Search for the cell housing the specified text and yield its [X, Y] center coordinate. 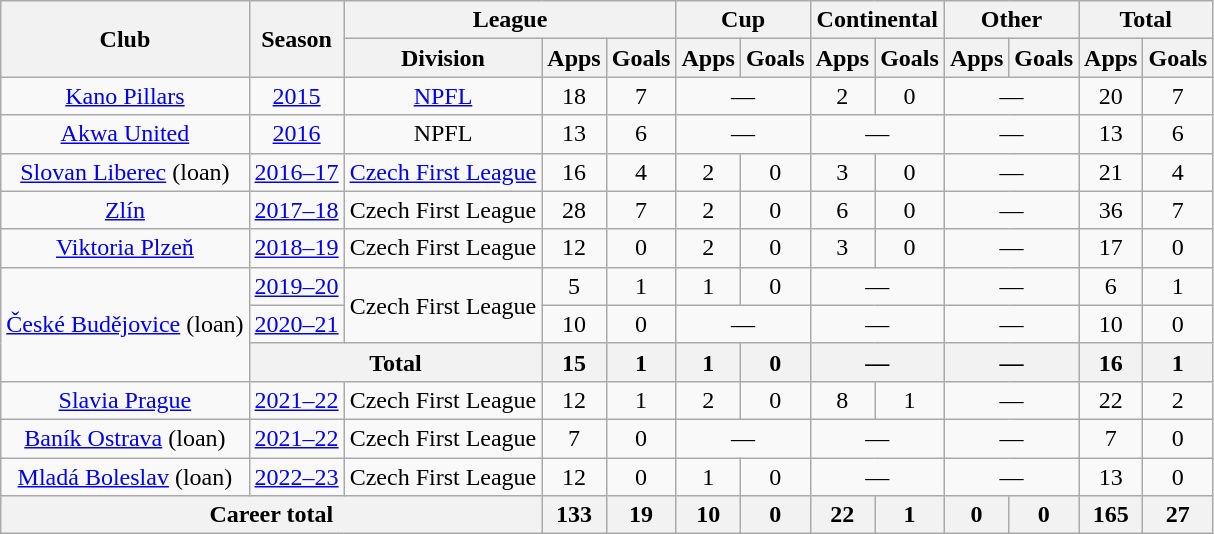
Slovan Liberec (loan) [125, 172]
17 [1111, 248]
2017–18 [296, 210]
Other [1011, 20]
České Budějovice (loan) [125, 324]
2022–23 [296, 477]
Viktoria Plzeň [125, 248]
2016–17 [296, 172]
2018–19 [296, 248]
Cup [743, 20]
Kano Pillars [125, 96]
Season [296, 39]
Club [125, 39]
15 [574, 362]
Continental [877, 20]
Slavia Prague [125, 400]
2015 [296, 96]
27 [1178, 515]
133 [574, 515]
Career total [272, 515]
18 [574, 96]
2020–21 [296, 324]
Akwa United [125, 134]
21 [1111, 172]
19 [641, 515]
5 [574, 286]
Zlín [125, 210]
Division [443, 58]
Mladá Boleslav (loan) [125, 477]
2019–20 [296, 286]
8 [842, 400]
165 [1111, 515]
League [510, 20]
Baník Ostrava (loan) [125, 438]
28 [574, 210]
36 [1111, 210]
20 [1111, 96]
2016 [296, 134]
